Return the [X, Y] coordinate for the center point of the cell that contains the specified text.  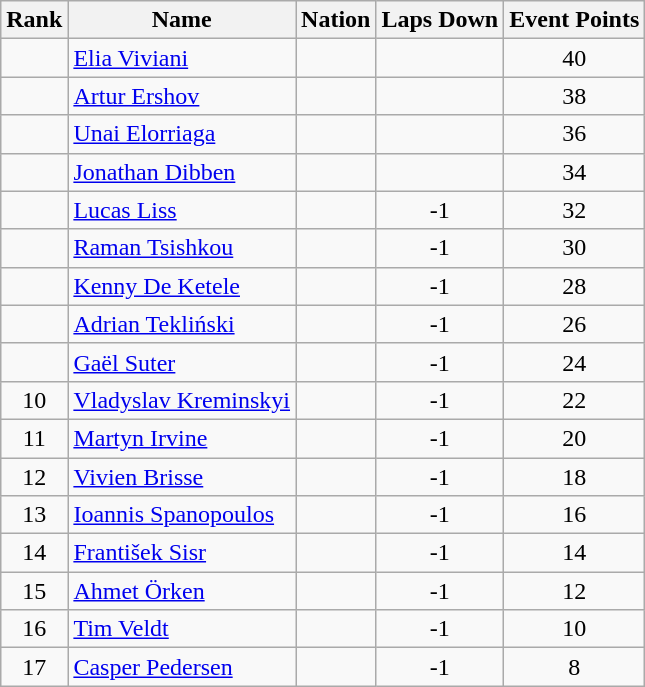
40 [574, 58]
Name [182, 20]
Nation [336, 20]
8 [574, 667]
30 [574, 248]
Tim Veldt [182, 629]
Raman Tsishkou [182, 248]
Vivien Brisse [182, 477]
František Sisr [182, 553]
Event Points [574, 20]
24 [574, 362]
Casper Pedersen [182, 667]
28 [574, 286]
38 [574, 96]
13 [34, 515]
Ahmet Örken [182, 591]
15 [34, 591]
34 [574, 172]
36 [574, 134]
Rank [34, 20]
17 [34, 667]
Kenny De Ketele [182, 286]
Laps Down [440, 20]
26 [574, 324]
Unai Elorriaga [182, 134]
20 [574, 438]
18 [574, 477]
Artur Ershov [182, 96]
32 [574, 210]
11 [34, 438]
Jonathan Dibben [182, 172]
Martyn Irvine [182, 438]
Adrian Tekliński [182, 324]
Lucas Liss [182, 210]
Vladyslav Kreminskyi [182, 400]
Gaël Suter [182, 362]
Ioannis Spanopoulos [182, 515]
Elia Viviani [182, 58]
22 [574, 400]
